Scan for the cell matching the given text and deliver its [x, y] coordinate at center. 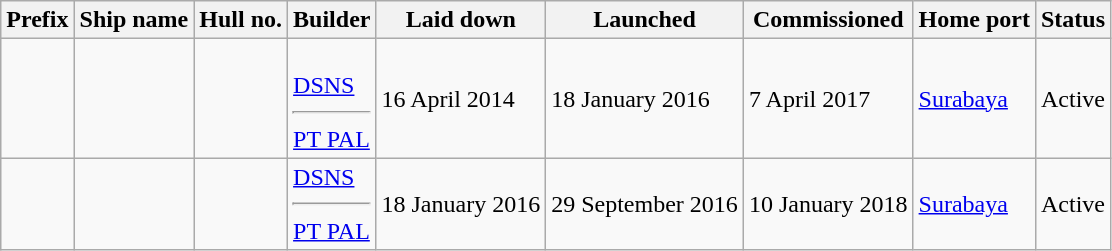
7 April 2017 [828, 98]
10 January 2018 [828, 204]
Prefix [38, 20]
Hull no. [241, 20]
Ship name [134, 20]
Commissioned [828, 20]
Status [1072, 20]
Home port [974, 20]
Builder [332, 20]
29 September 2016 [645, 204]
16 April 2014 [461, 98]
Laid down [461, 20]
Launched [645, 20]
